Extract the (X, Y) coordinate from the center of the cell holding the provided text.  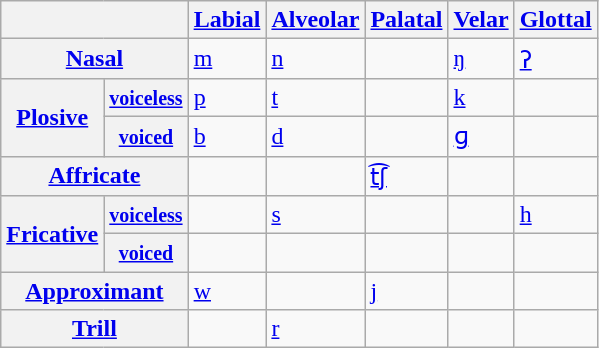
w (227, 291)
ŋ (481, 59)
ɡ (481, 136)
p (227, 97)
Fricative (52, 234)
Affricate (94, 176)
ʔ (556, 59)
Plosive (52, 117)
d (316, 136)
t (316, 97)
Velar (481, 20)
Trill (94, 329)
r (316, 329)
j (406, 291)
h (556, 215)
Glottal (556, 20)
Labial (227, 20)
n (316, 59)
k (481, 97)
Approximant (94, 291)
t͡ʃ (406, 176)
Nasal (94, 59)
s (316, 215)
b (227, 136)
m (227, 59)
Alveolar (316, 20)
Palatal (406, 20)
